Identify which cell holds the provided text, then report its (X, Y) central coordinate. 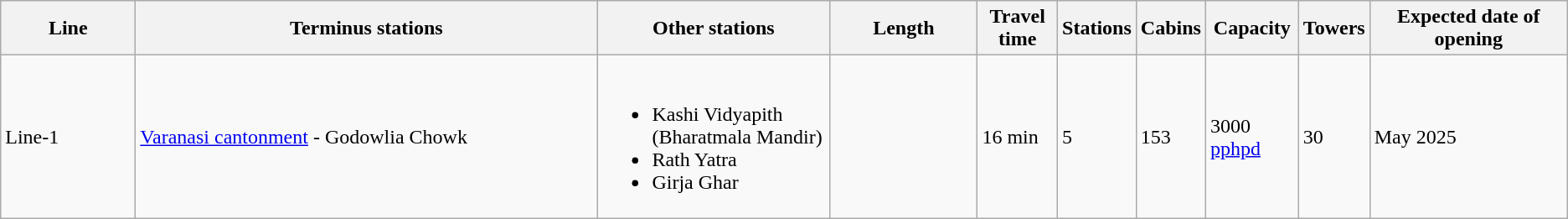
Terminus stations (367, 29)
3000 pphpd (1251, 137)
Expected date of opening (1468, 29)
Varanasi cantonment - Godowlia Chowk (367, 137)
153 (1171, 137)
Travel time (1018, 29)
Length (904, 29)
Stations (1097, 29)
Line-1 (69, 137)
Other stations (714, 29)
Towers (1333, 29)
5 (1097, 137)
Cabins (1171, 29)
16 min (1018, 137)
30 (1333, 137)
Capacity (1251, 29)
Line (69, 29)
Kashi Vidyapith (Bharatmala Mandir)Rath YatraGirja Ghar (714, 137)
May 2025 (1468, 137)
